Pinpoint the cell where the given text exists, returning its [x, y] midpoint coordinate. 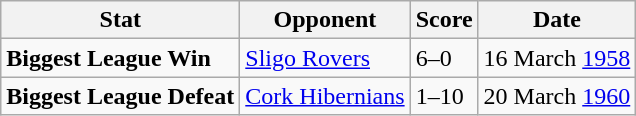
Date [557, 20]
Cork Hibernians [325, 96]
Sligo Rovers [325, 58]
1–10 [444, 96]
6–0 [444, 58]
Opponent [325, 20]
Biggest League Win [120, 58]
Biggest League Defeat [120, 96]
Score [444, 20]
Stat [120, 20]
20 March 1960 [557, 96]
16 March 1958 [557, 58]
